Provide the [X, Y] coordinate of the cell's center where the given text is located.  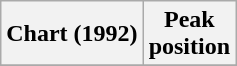
Chart (1992) [72, 34]
Peakposition [189, 34]
